From the cell containing the given text, extract its center point as (X, Y) coordinate. 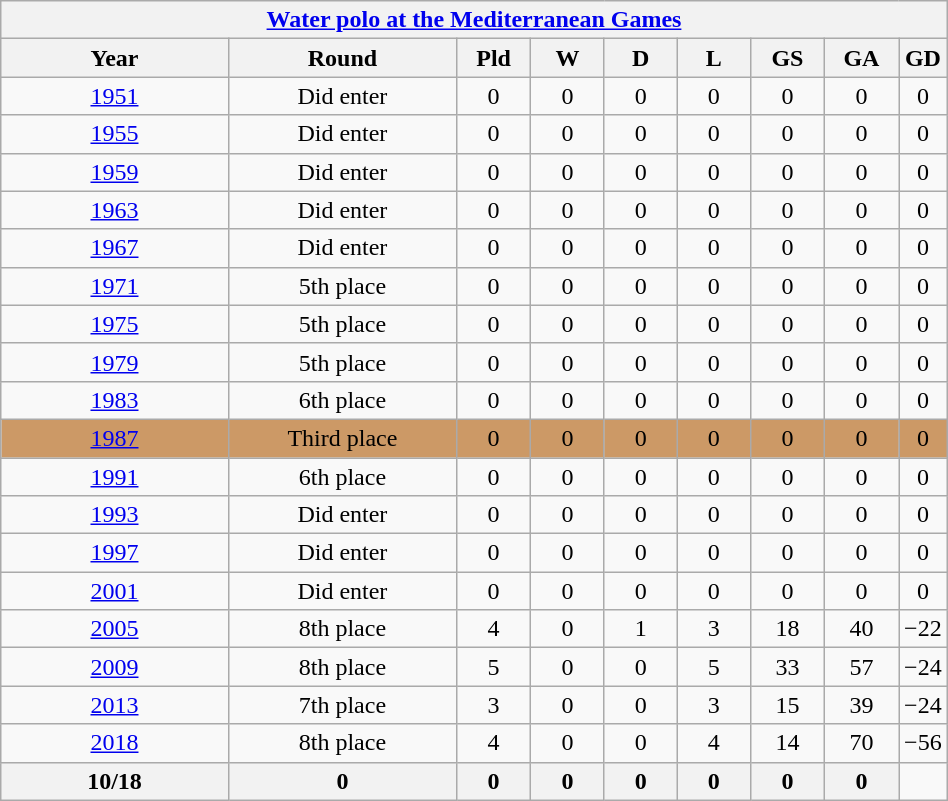
W (568, 58)
18 (787, 629)
2001 (115, 591)
1997 (115, 553)
−56 (924, 743)
33 (787, 667)
10/18 (115, 781)
39 (861, 705)
1991 (115, 477)
2018 (115, 743)
L (714, 58)
2009 (115, 667)
1975 (115, 324)
2013 (115, 705)
70 (861, 743)
GD (924, 58)
1951 (115, 96)
Pld (494, 58)
1983 (115, 400)
1993 (115, 515)
1971 (115, 286)
Round (342, 58)
GA (861, 58)
D (640, 58)
1 (640, 629)
1979 (115, 362)
Year (115, 58)
14 (787, 743)
2005 (115, 629)
1959 (115, 172)
7th place (342, 705)
1987 (115, 438)
−22 (924, 629)
1963 (115, 210)
1967 (115, 248)
GS (787, 58)
57 (861, 667)
40 (861, 629)
Third place (342, 438)
1955 (115, 134)
15 (787, 705)
Water polo at the Mediterranean Games (474, 20)
